Find where the given text appears and provide that cell's center as [x, y] coordinate. 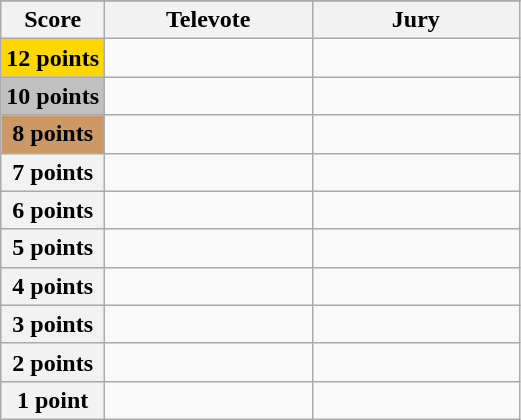
7 points [53, 172]
4 points [53, 286]
12 points [53, 58]
Televote [209, 20]
8 points [53, 134]
6 points [53, 210]
Jury [416, 20]
10 points [53, 96]
5 points [53, 248]
Score [53, 20]
3 points [53, 324]
2 points [53, 362]
1 point [53, 400]
